Capture the cell that displays the provided text and extract its [X, Y] central coordinate. 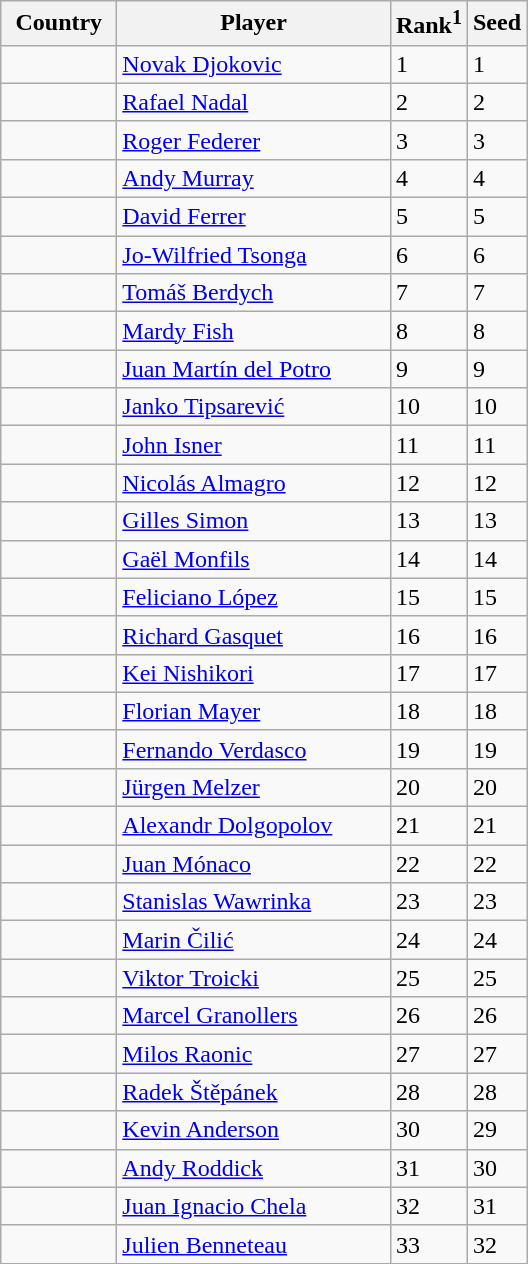
Gilles Simon [254, 521]
Player [254, 24]
Richard Gasquet [254, 635]
33 [428, 1244]
Stanislas Wawrinka [254, 902]
29 [496, 1130]
Juan Ignacio Chela [254, 1206]
Julien Benneteau [254, 1244]
Rafael Nadal [254, 102]
Viktor Troicki [254, 978]
Radek Štěpánek [254, 1092]
Fernando Verdasco [254, 749]
Jo-Wilfried Tsonga [254, 255]
Mardy Fish [254, 331]
Country [59, 24]
Kei Nishikori [254, 673]
Andy Roddick [254, 1168]
Nicolás Almagro [254, 483]
Marin Čilić [254, 940]
Milos Raonic [254, 1054]
Marcel Granollers [254, 1016]
Alexandr Dolgopolov [254, 826]
Juan Mónaco [254, 864]
Andy Murray [254, 178]
Florian Mayer [254, 711]
Roger Federer [254, 140]
Janko Tipsarević [254, 407]
Tomáš Berdych [254, 293]
Feliciano López [254, 597]
Novak Djokovic [254, 64]
John Isner [254, 445]
Juan Martín del Potro [254, 369]
Kevin Anderson [254, 1130]
Seed [496, 24]
Gaël Monfils [254, 559]
David Ferrer [254, 217]
Rank1 [428, 24]
Jürgen Melzer [254, 787]
